Return [X, Y] of the center of cell containing provided text 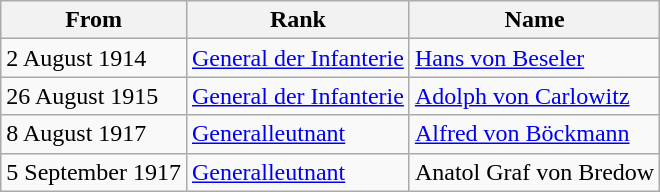
Name [534, 20]
2 August 1914 [94, 58]
8 August 1917 [94, 134]
26 August 1915 [94, 96]
Adolph von Carlowitz [534, 96]
Alfred von Böckmann [534, 134]
Hans von Beseler [534, 58]
Rank [298, 20]
From [94, 20]
Anatol Graf von Bredow [534, 172]
5 September 1917 [94, 172]
